Detect which cell encompasses the target text, then output its (x, y) center coordinate. 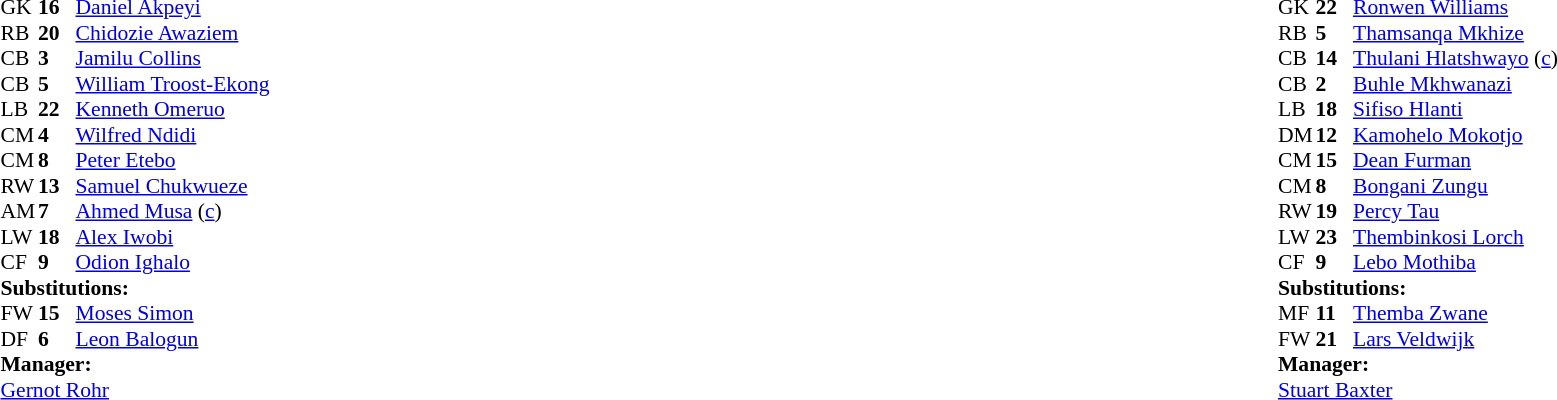
Samuel Chukwueze (173, 186)
3 (57, 59)
2 (1334, 84)
Ahmed Musa (c) (173, 211)
20 (57, 33)
DM (1297, 135)
19 (1334, 211)
William Troost-Ekong (173, 84)
DF (19, 339)
23 (1334, 237)
12 (1334, 135)
13 (57, 186)
11 (1334, 313)
22 (57, 109)
MF (1297, 313)
Substitutions: (134, 288)
Chidozie Awaziem (173, 33)
7 (57, 211)
Alex Iwobi (173, 237)
Peter Etebo (173, 161)
Leon Balogun (173, 339)
6 (57, 339)
21 (1334, 339)
Odion Ighalo (173, 263)
Moses Simon (173, 313)
4 (57, 135)
14 (1334, 59)
Wilfred Ndidi (173, 135)
AM (19, 211)
Kenneth Omeruo (173, 109)
Jamilu Collins (173, 59)
Manager: (134, 365)
